Return the [X, Y] coordinate for the center point of the cell that contains the specified text.  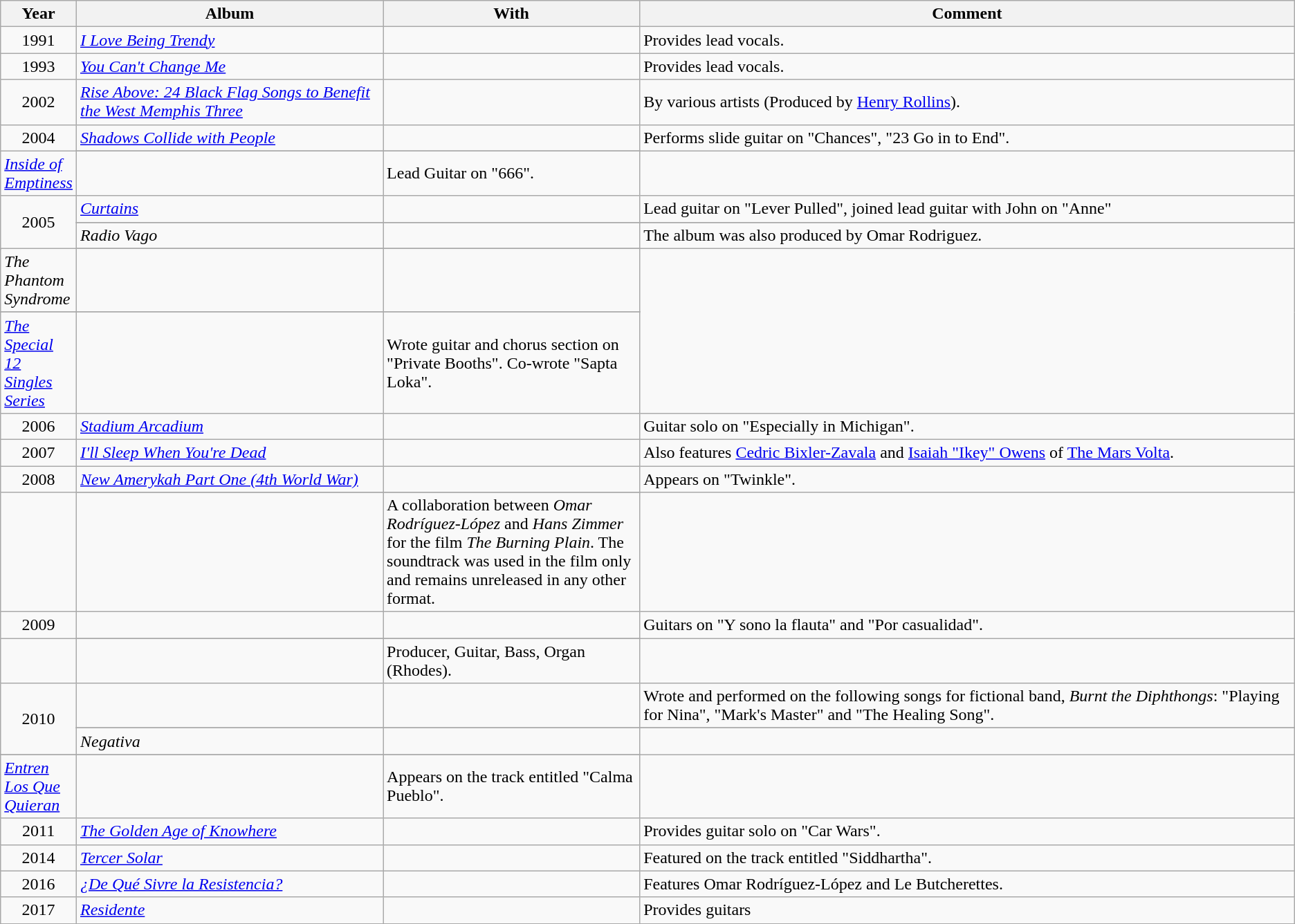
2002 [39, 102]
Guitar solo on "Especially in Michigan". [967, 426]
1991 [39, 40]
Negativa [230, 741]
I'll Sleep When You're Dead [230, 452]
Appears on "Twinkle". [967, 479]
The Golden Age of Knowhere [230, 831]
Guitars on "Y sono la flauta" and "Por casualidad". [967, 625]
Entren Los Que Quieran [39, 786]
1993 [39, 66]
2006 [39, 426]
Wrote and performed on the following songs for fictional band, Burnt the Diphthongs: "Playing for Nina", "Mark's Master" and "The Healing Song". [967, 705]
New Amerykah Part One (4th World War) [230, 479]
2009 [39, 625]
2017 [39, 910]
By various artists (Produced by Henry Rollins). [967, 102]
Stadium Arcadium [230, 426]
Year [39, 14]
Provides guitars [967, 910]
You Can't Change Me [230, 66]
2005 [39, 222]
Tercer Solar [230, 858]
Inside of Emptiness [39, 173]
Provides guitar solo on "Car Wars". [967, 831]
Featured on the track entitled "Siddhartha". [967, 858]
I Love Being Trendy [230, 40]
The Phantom Syndrome [39, 280]
Rise Above: 24 Black Flag Songs to Benefit the West Memphis Three [230, 102]
Appears on the track entitled "Calma Pueblo". [512, 786]
2008 [39, 479]
Lead guitar on "Lever Pulled", joined lead guitar with John on "Anne" [967, 209]
2014 [39, 858]
Wrote guitar and chorus section on "Private Booths". Co-wrote "Sapta Loka". [512, 362]
Residente [230, 910]
Curtains [230, 209]
Features Omar Rodríguez-López and Le Butcherettes. [967, 884]
Also features Cedric Bixler-Zavala and Isaiah "Ikey" Owens of The Mars Volta. [967, 452]
Producer, Guitar, Bass, Organ (Rhodes). [512, 661]
Performs slide guitar on "Chances", "23 Go in to End". [967, 138]
2010 [39, 719]
The Special 12 Singles Series [39, 362]
Radio Vago [230, 235]
2011 [39, 831]
The album was also produced by Omar Rodriguez. [967, 235]
With [512, 14]
Comment [967, 14]
Lead Guitar on "666". [512, 173]
2016 [39, 884]
Album [230, 14]
Shadows Collide with People [230, 138]
2004 [39, 138]
¿De Qué Sivre la Resistencia? [230, 884]
2007 [39, 452]
